From the cell containing the given text, extract its center point as (x, y) coordinate. 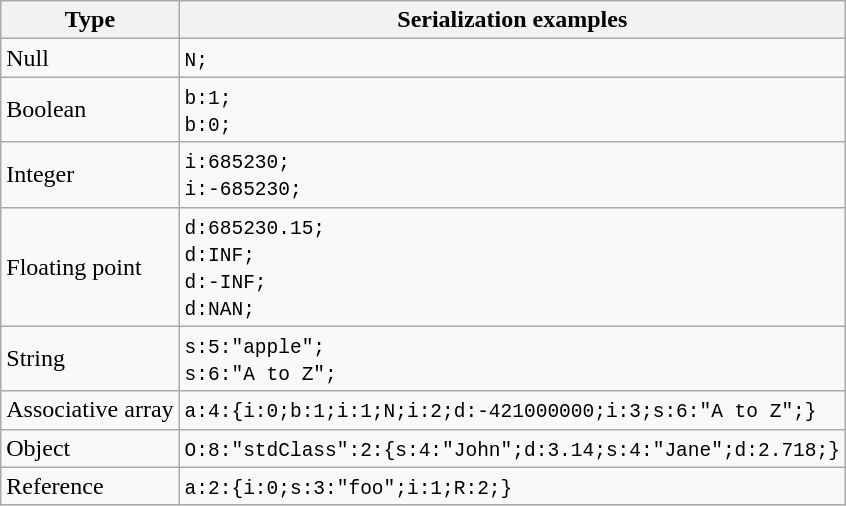
Object (90, 448)
a:2:{i:0;s:3:"foo";i:1;R:2;} (512, 486)
N; (512, 58)
Associative array (90, 410)
Floating point (90, 266)
Serialization examples (512, 20)
i:685230;i:-685230; (512, 174)
Type (90, 20)
String (90, 358)
d:685230.15;d:INF;d:-INF;d:NAN; (512, 266)
b:1;b:0; (512, 110)
Integer (90, 174)
O:8:"stdClass":2:{s:4:"John";d:3.14;s:4:"Jane";d:2.718;} (512, 448)
Null (90, 58)
a:4:{i:0;b:1;i:1;N;i:2;d:-421000000;i:3;s:6:"A to Z";} (512, 410)
Boolean (90, 110)
s:5:"apple";s:6:"A to Z"; (512, 358)
Reference (90, 486)
